Find where the given text appears and provide that cell's center as [X, Y] coordinate. 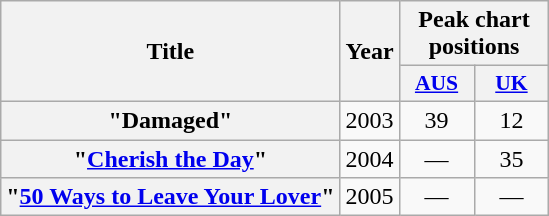
AUS [436, 84]
2003 [370, 120]
39 [436, 120]
2004 [370, 159]
"50 Ways to Leave Your Lover" [170, 197]
Year [370, 52]
2005 [370, 197]
"Damaged" [170, 120]
UK [512, 84]
Peak chart positions [474, 34]
12 [512, 120]
35 [512, 159]
"Cherish the Day" [170, 159]
Title [170, 52]
